For the text-containing cell, return its midpoint in [X, Y] coordinate format. 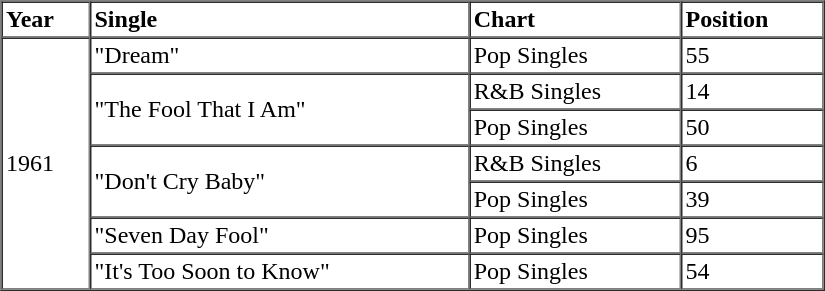
39 [752, 200]
Year [46, 20]
Position [752, 20]
"Seven Day Fool" [280, 236]
"Don't Cry Baby" [280, 182]
50 [752, 128]
"It's Too Soon to Know" [280, 272]
Single [280, 20]
95 [752, 236]
"The Fool That I Am" [280, 110]
14 [752, 92]
55 [752, 56]
6 [752, 164]
"Dream" [280, 56]
54 [752, 272]
1961 [46, 164]
Chart [575, 20]
